Output the (X, Y) coordinate of the center of the cell containing the given text.  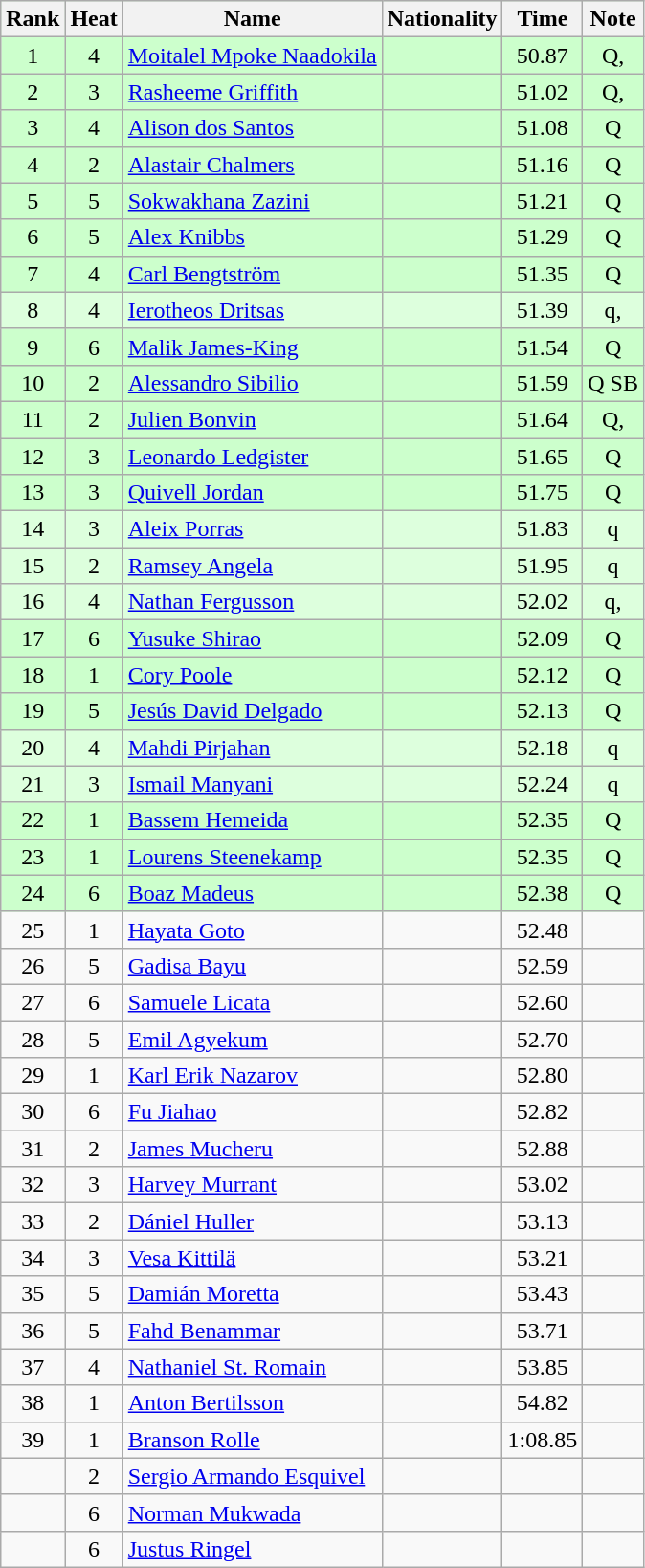
Boaz Madeus (253, 893)
52.24 (543, 784)
51.02 (543, 92)
52.70 (543, 1039)
52.48 (543, 930)
51.95 (543, 566)
29 (33, 1076)
Aleix Porras (253, 529)
Leonardo Ledgister (253, 457)
Q SB (613, 383)
Fu Jiahao (253, 1112)
28 (33, 1039)
1:08.85 (543, 1440)
7 (33, 274)
Nationality (442, 19)
Fahd Benammar (253, 1331)
Cory Poole (253, 675)
52.12 (543, 675)
Harvey Murrant (253, 1185)
25 (33, 930)
Nathan Fergusson (253, 602)
18 (33, 675)
52.18 (543, 748)
52.13 (543, 711)
9 (33, 347)
Name (253, 19)
Julien Bonvin (253, 419)
Alex Knibbs (253, 237)
53.43 (543, 1294)
8 (33, 310)
51.21 (543, 201)
26 (33, 966)
33 (33, 1221)
36 (33, 1331)
Alastair Chalmers (253, 165)
27 (33, 1002)
11 (33, 419)
Alessandro Sibilio (253, 383)
Moitalel Mpoke Naadokila (253, 56)
51.39 (543, 310)
24 (33, 893)
Alison dos Santos (253, 128)
Karl Erik Nazarov (253, 1076)
Carl Bengtström (253, 274)
52.82 (543, 1112)
50.87 (543, 56)
35 (33, 1294)
Lourens Steenekamp (253, 857)
30 (33, 1112)
52.88 (543, 1149)
Rasheeme Griffith (253, 92)
Heat (94, 19)
17 (33, 638)
Vesa Kittilä (253, 1258)
15 (33, 566)
Note (613, 19)
13 (33, 493)
51.29 (543, 237)
34 (33, 1258)
51.83 (543, 529)
Nathaniel St. Romain (253, 1367)
Yusuke Shirao (253, 638)
51.16 (543, 165)
Sokwakhana Zazini (253, 201)
51.35 (543, 274)
Malik James-King (253, 347)
51.75 (543, 493)
32 (33, 1185)
Branson Rolle (253, 1440)
Ismail Manyani (253, 784)
Sergio Armando Esquivel (253, 1476)
52.38 (543, 893)
Bassem Hemeida (253, 820)
52.80 (543, 1076)
Hayata Goto (253, 930)
Damián Moretta (253, 1294)
54.82 (543, 1403)
James Mucheru (253, 1149)
51.59 (543, 383)
23 (33, 857)
53.85 (543, 1367)
Norman Mukwada (253, 1512)
53.21 (543, 1258)
53.71 (543, 1331)
Samuele Licata (253, 1002)
Justus Ringel (253, 1549)
51.65 (543, 457)
Time (543, 19)
53.02 (543, 1185)
10 (33, 383)
Jesús David Delgado (253, 711)
38 (33, 1403)
Ierotheos Dritsas (253, 310)
51.64 (543, 419)
31 (33, 1149)
14 (33, 529)
Rank (33, 19)
51.54 (543, 347)
52.59 (543, 966)
Anton Bertilsson (253, 1403)
Quivell Jordan (253, 493)
22 (33, 820)
Gadisa Bayu (253, 966)
Dániel Huller (253, 1221)
21 (33, 784)
Emil Agyekum (253, 1039)
16 (33, 602)
37 (33, 1367)
12 (33, 457)
52.09 (543, 638)
52.02 (543, 602)
19 (33, 711)
Ramsey Angela (253, 566)
53.13 (543, 1221)
52.60 (543, 1002)
51.08 (543, 128)
Mahdi Pirjahan (253, 748)
39 (33, 1440)
20 (33, 748)
